Provide the (x, y) coordinate of the cell's center where the given text is located.  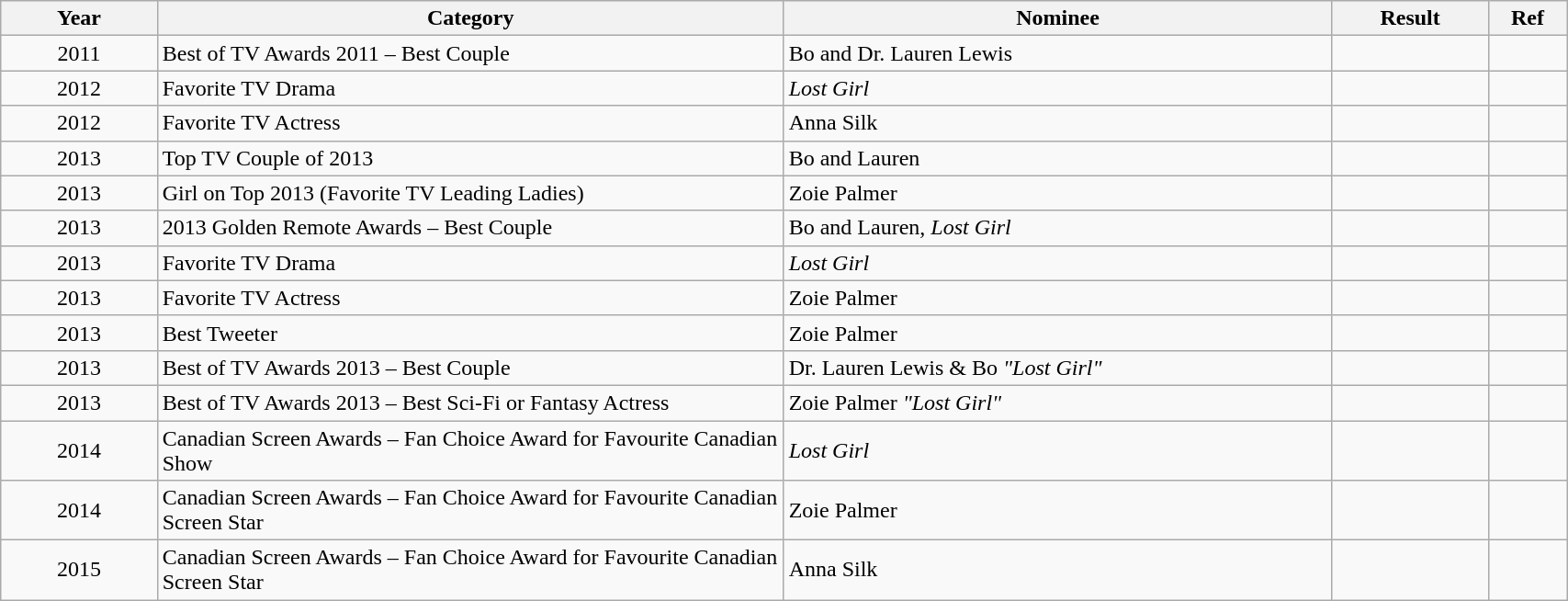
Ref (1527, 18)
Category (470, 18)
Dr. Lauren Lewis & Bo "Lost Girl" (1058, 368)
Best of TV Awards 2013 – Best Couple (470, 368)
2013 Golden Remote Awards – Best Couple (470, 228)
Result (1410, 18)
Top TV Couple of 2013 (470, 158)
Year (79, 18)
Bo and Lauren (1058, 158)
Best of TV Awards 2013 – Best Sci-Fi or Fantasy Actress (470, 403)
Nominee (1058, 18)
2011 (79, 53)
Girl on Top 2013 (Favorite TV Leading Ladies) (470, 193)
Canadian Screen Awards – Fan Choice Award for Favourite Canadian Show (470, 450)
Best of TV Awards 2011 – Best Couple (470, 53)
2015 (79, 570)
Zoie Palmer "Lost Girl" (1058, 403)
Bo and Dr. Lauren Lewis (1058, 53)
Best Tweeter (470, 333)
Bo and Lauren, Lost Girl (1058, 228)
